Extract the (x, y) coordinate from the center of the cell holding the provided text.  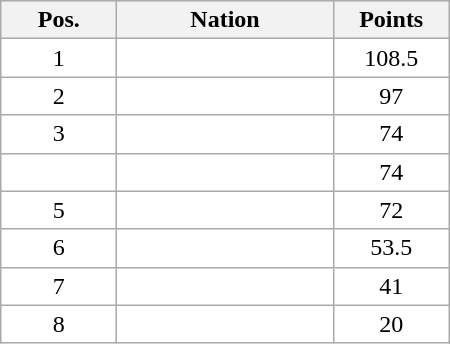
72 (391, 210)
Nation (225, 20)
20 (391, 324)
5 (59, 210)
97 (391, 96)
53.5 (391, 248)
Points (391, 20)
108.5 (391, 58)
7 (59, 286)
2 (59, 96)
8 (59, 324)
41 (391, 286)
6 (59, 248)
3 (59, 134)
Pos. (59, 20)
1 (59, 58)
